Output the (x, y) coordinate of the center of the cell containing the given text.  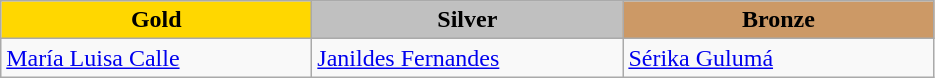
Sérika Gulumá (778, 58)
Silver (468, 20)
Janildes Fernandes (468, 58)
Bronze (778, 20)
Gold (156, 20)
María Luisa Calle (156, 58)
